Capture the cell that displays the provided text and extract its (X, Y) central coordinate. 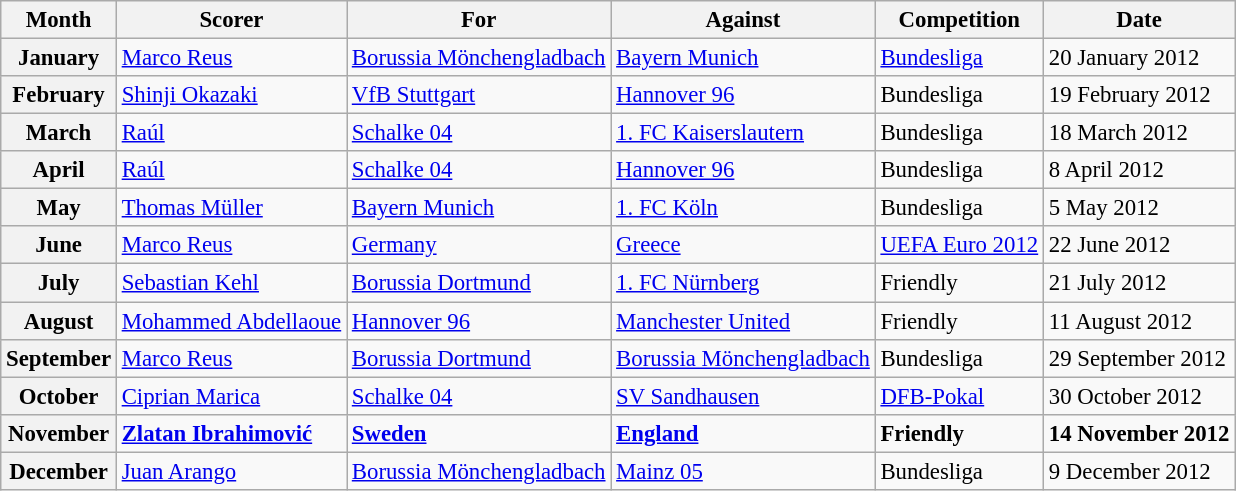
Scorer (231, 20)
September (59, 358)
June (59, 245)
For (478, 20)
Month (59, 20)
14 November 2012 (1138, 433)
Shinji Okazaki (231, 95)
1. FC Nürnberg (743, 283)
Competition (959, 20)
May (59, 208)
Manchester United (743, 321)
Date (1138, 20)
February (59, 95)
Thomas Müller (231, 208)
July (59, 283)
30 October 2012 (1138, 396)
Greece (743, 245)
Juan Arango (231, 471)
Mohammed Abdellaoue (231, 321)
December (59, 471)
England (743, 433)
22 June 2012 (1138, 245)
19 February 2012 (1138, 95)
October (59, 396)
29 September 2012 (1138, 358)
21 July 2012 (1138, 283)
Germany (478, 245)
20 January 2012 (1138, 58)
November (59, 433)
1. FC Köln (743, 208)
August (59, 321)
11 August 2012 (1138, 321)
Against (743, 20)
DFB-Pokal (959, 396)
April (59, 170)
Sebastian Kehl (231, 283)
VfB Stuttgart (478, 95)
5 May 2012 (1138, 208)
SV Sandhausen (743, 396)
Zlatan Ibrahimović (231, 433)
Mainz 05 (743, 471)
9 December 2012 (1138, 471)
Ciprian Marica (231, 396)
March (59, 133)
UEFA Euro 2012 (959, 245)
8 April 2012 (1138, 170)
Sweden (478, 433)
18 March 2012 (1138, 133)
1. FC Kaiserslautern (743, 133)
January (59, 58)
